Capture the cell that displays the provided text and extract its (x, y) central coordinate. 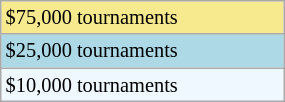
$10,000 tournaments (142, 85)
$75,000 tournaments (142, 17)
$25,000 tournaments (142, 51)
